For the text-containing cell, return its midpoint in (X, Y) coordinate format. 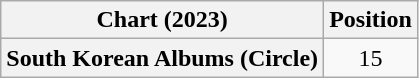
South Korean Albums (Circle) (162, 58)
Chart (2023) (162, 20)
Position (371, 20)
15 (371, 58)
